Scan for the cell matching the given text and deliver its (x, y) coordinate at center. 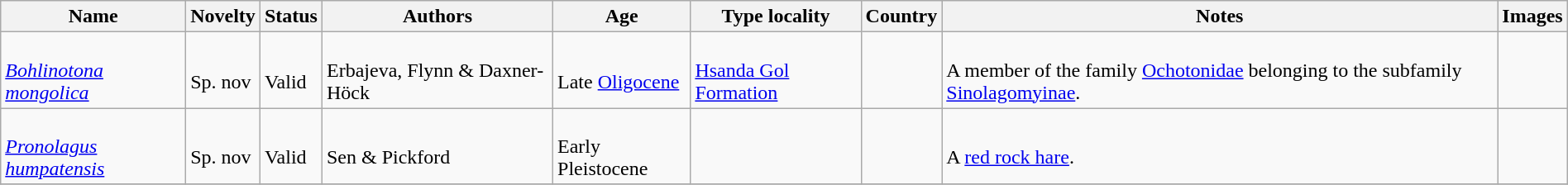
Type locality (776, 17)
Images (1532, 17)
Hsanda Gol Formation (776, 70)
Early Pleistocene (622, 146)
Notes (1220, 17)
Status (291, 17)
Bohlinotona mongolica (93, 70)
Name (93, 17)
Sen & Pickford (437, 146)
Age (622, 17)
A red rock hare. (1220, 146)
Novelty (223, 17)
A member of the family Ochotonidae belonging to the subfamily Sinolagomyinae. (1220, 70)
Country (901, 17)
Late Oligocene (622, 70)
Authors (437, 17)
Erbajeva, Flynn & Daxner-Höck (437, 70)
Pronolagus humpatensis (93, 146)
